Return (x, y) of the center of cell containing provided text 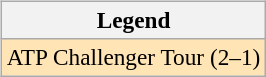
ATP Challenger Tour (2–1) (133, 57)
Legend (133, 20)
